Capture the cell that displays the provided text and extract its [X, Y] central coordinate. 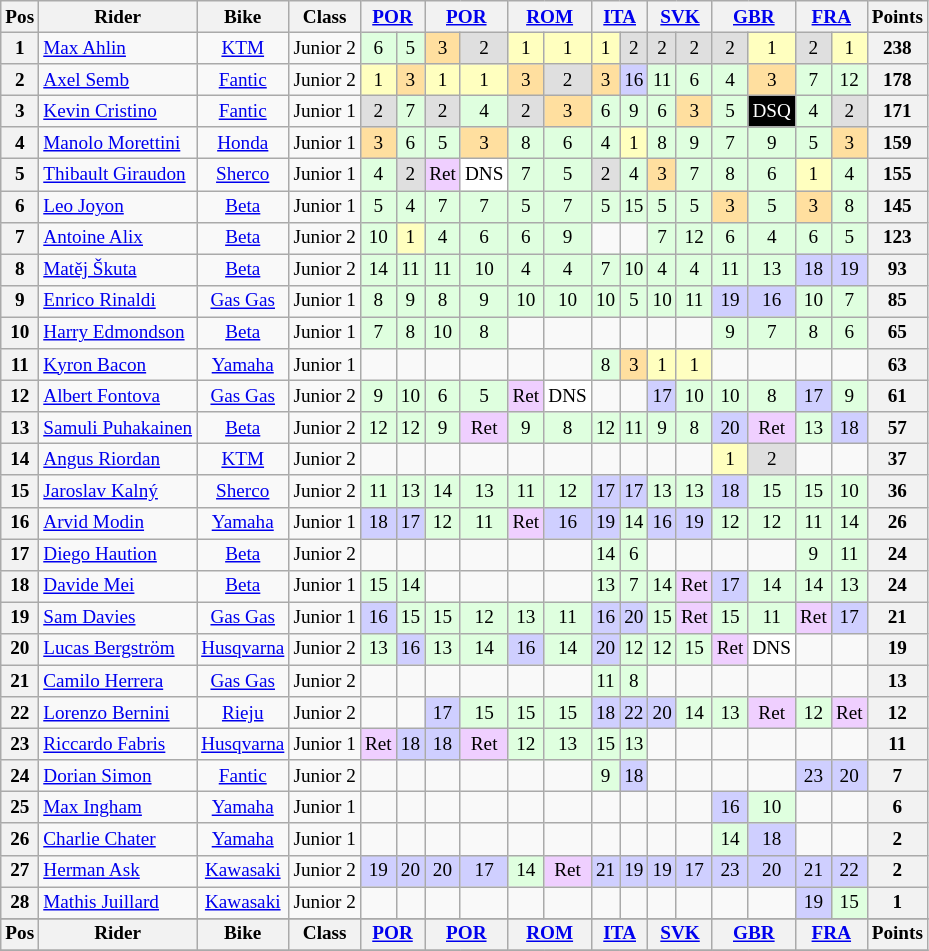
93 [897, 270]
Camilo Herrera [118, 681]
Max Ingham [118, 808]
Riccardo Fabris [118, 744]
Sam Davies [118, 618]
Mathis Juillard [118, 902]
Diego Haution [118, 554]
Lorenzo Bernini [118, 713]
Harry Edmondson [118, 333]
Thibault Giraudon [118, 175]
65 [897, 333]
Manolo Morettini [118, 143]
Kyron Bacon [118, 365]
Samuli Puhakainen [118, 428]
Arvid Modin [118, 523]
Charlie Chater [118, 839]
155 [897, 175]
Antoine Alix [118, 238]
36 [897, 491]
Dorian Simon [118, 776]
61 [897, 396]
57 [897, 428]
123 [897, 238]
Albert Fontova [118, 396]
171 [897, 111]
Honda [243, 143]
Max Ahlin [118, 48]
145 [897, 206]
28 [20, 902]
Axel Semb [118, 80]
Rieju [243, 713]
DSQ [772, 111]
Jaroslav Kalný [118, 491]
Davide Mei [118, 586]
85 [897, 301]
63 [897, 365]
Matěj Škuta [118, 270]
25 [20, 808]
238 [897, 48]
37 [897, 460]
159 [897, 143]
Kevin Cristino [118, 111]
Enrico Rinaldi [118, 301]
Lucas Bergström [118, 649]
178 [897, 80]
Angus Riordan [118, 460]
Herman Ask [118, 871]
27 [20, 871]
Leo Joyon [118, 206]
